Identify which cell holds the provided text, then report its [x, y] central coordinate. 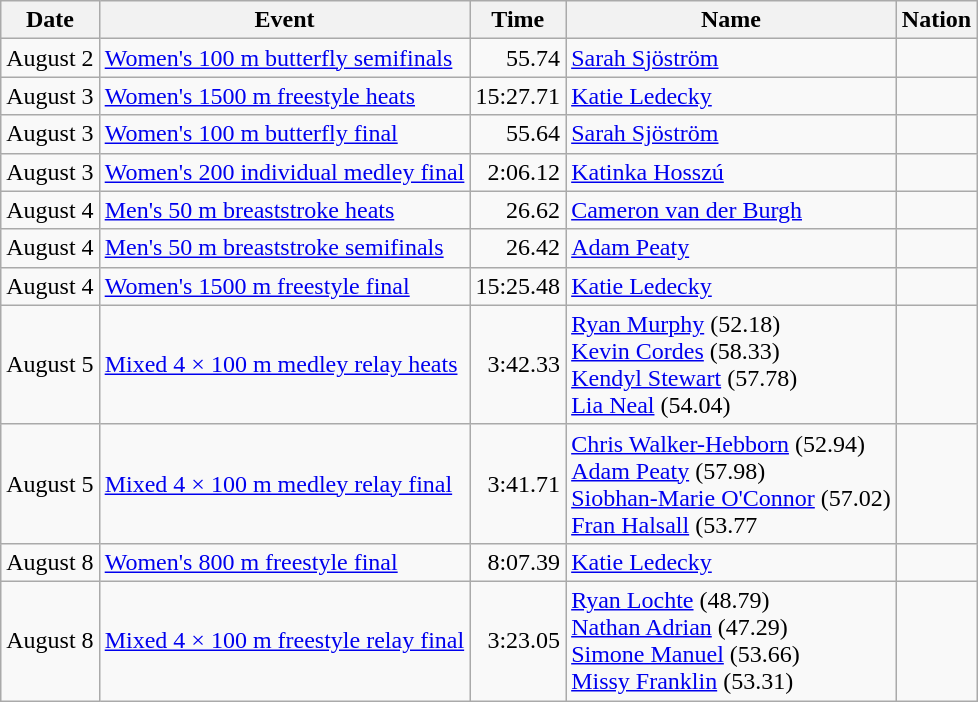
Chris Walker-Hebborn (52.94)Adam Peaty (57.98)Siobhan-Marie O'Connor (57.02)Fran Halsall (53.77 [732, 484]
Cameron van der Burgh [732, 210]
55.74 [518, 58]
Nation [936, 20]
Women's 100 m butterfly semifinals [284, 58]
Time [518, 20]
Event [284, 20]
Women's 1500 m freestyle final [284, 286]
3:41.71 [518, 484]
15:25.48 [518, 286]
Men's 50 m breaststroke semifinals [284, 248]
Women's 100 m butterfly final [284, 134]
Mixed 4 × 100 m medley relay final [284, 484]
Name [732, 20]
Mixed 4 × 100 m freestyle relay final [284, 640]
August 2 [50, 58]
26.42 [518, 248]
Adam Peaty [732, 248]
15:27.71 [518, 96]
Ryan Murphy (52.18)Kevin Cordes (58.33)Kendyl Stewart (57.78)Lia Neal (54.04) [732, 364]
Men's 50 m breaststroke heats [284, 210]
Women's 1500 m freestyle heats [284, 96]
26.62 [518, 210]
Mixed 4 × 100 m medley relay heats [284, 364]
Women's 800 m freestyle final [284, 562]
3:23.05 [518, 640]
Ryan Lochte (48.79)Nathan Adrian (47.29)Simone Manuel (53.66)Missy Franklin (53.31) [732, 640]
3:42.33 [518, 364]
2:06.12 [518, 172]
Women's 200 individual medley final [284, 172]
8:07.39 [518, 562]
Katinka Hosszú [732, 172]
Date [50, 20]
55.64 [518, 134]
